Identify which cell holds the provided text, then report its [X, Y] central coordinate. 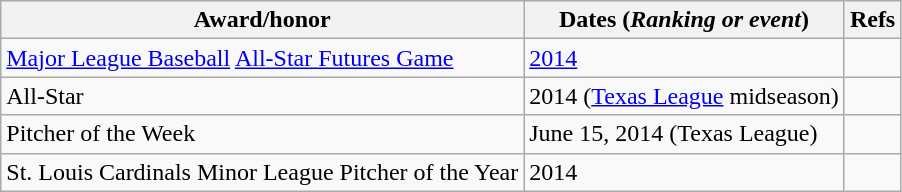
St. Louis Cardinals Minor League Pitcher of the Year [262, 172]
June 15, 2014 (Texas League) [684, 134]
Pitcher of the Week [262, 134]
Award/honor [262, 20]
Dates (Ranking or event) [684, 20]
Major League Baseball All-Star Futures Game [262, 58]
Refs [872, 20]
2014 (Texas League midseason) [684, 96]
All-Star [262, 96]
